Detect which cell encompasses the target text, then output its (x, y) center coordinate. 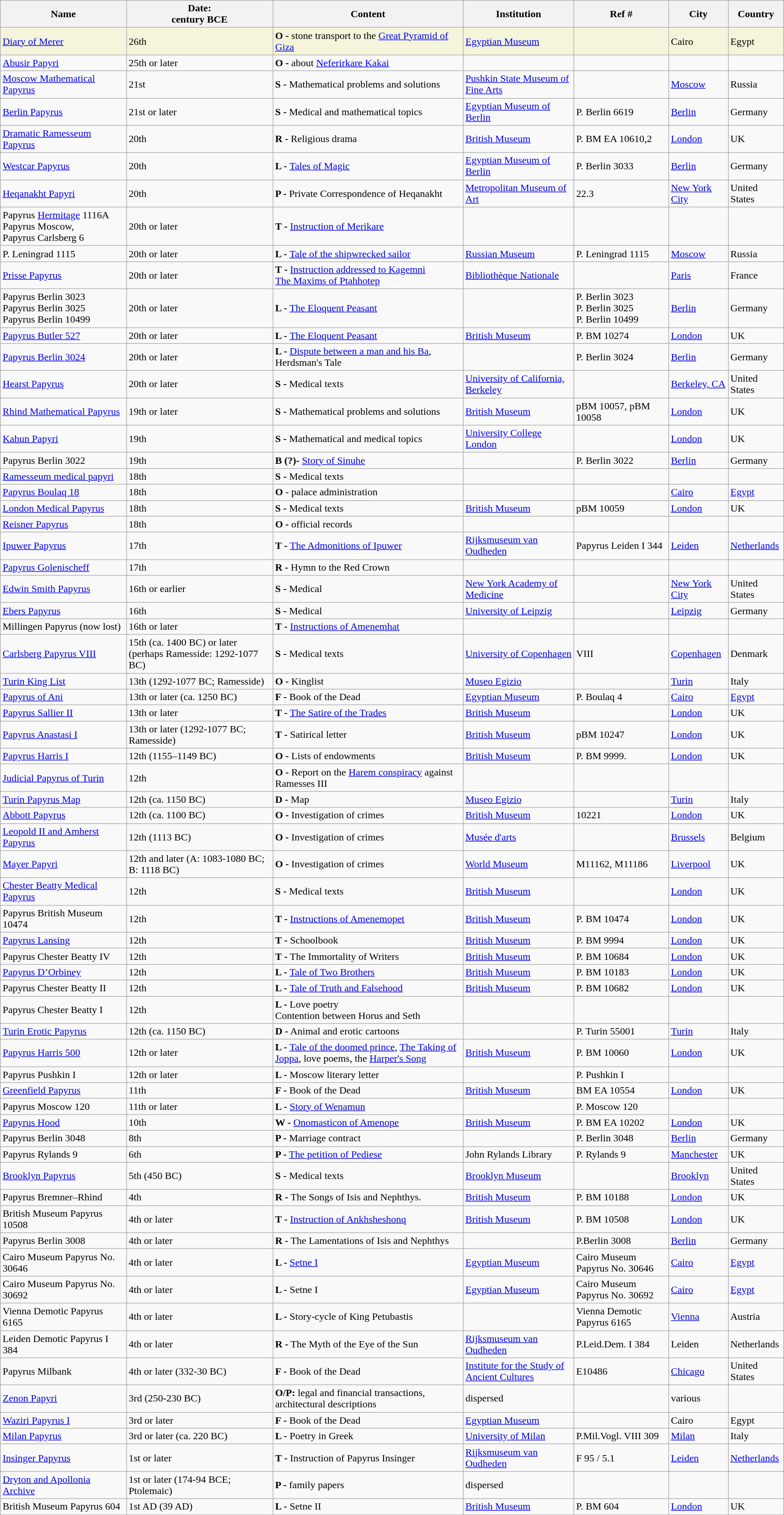
World Museum (518, 864)
O/P: legal and financial transactions, architectural descriptions (368, 1399)
Papyrus Berlin 3048 (64, 1138)
Brooklyn (698, 1176)
P. BM 10274 (621, 336)
P. Berlin 6619 (621, 111)
pBM 10057, pBM 10058 (621, 411)
pBM 10059 (621, 508)
Ipuwer Papyrus (64, 546)
Russian Museum (518, 253)
Papyrus British Museum 10474 (64, 918)
VIII (621, 654)
Papyrus Harris I (64, 756)
P. Pushkin I (621, 1075)
Papyrus Bremner–Rhind (64, 1197)
P. Berlin 3033 (621, 166)
O - palace administration (368, 492)
Carlsberg Papyrus VIII (64, 654)
Papyrus of Ani (64, 697)
T - The Admonitions of Ipuwer (368, 546)
T - Instruction of Papyrus Insinger (368, 1458)
Belgium (756, 837)
D - Animal and erotic cartoons (368, 1032)
Paris (698, 275)
Papyrus Chester Beatty I (64, 1010)
M11162, M11186 (621, 864)
S - Medical and mathematical topics (368, 111)
P. BM 10474 (621, 918)
Turin Erotic Papyrus (64, 1032)
Mayer Papyri (64, 864)
22.3 (621, 194)
University of California, Berkeley (518, 385)
25th or later (200, 63)
12th (1113 BC) (200, 837)
Hearst Papyrus (64, 385)
B (?)- Story of Sinuhe (368, 460)
Moscow Mathematical Papyrus (64, 85)
5th (450 BC) (200, 1176)
L - Tale of Two Brothers (368, 972)
University of Leipzig (518, 610)
D - Map (368, 799)
P. BM 9994 (621, 940)
British Museum Papyrus 10508 (64, 1219)
Leipzig (698, 610)
T - Schoolbook (368, 940)
Papyrus Chester Beatty II (64, 988)
Papyrus Berlin 3023Papyrus Berlin 3025Papyrus Berlin 10499 (64, 308)
P.Leid.Dem. I 384 (621, 1344)
P. BM 10684 (621, 956)
13th or later (ca. 1250 BC) (200, 697)
Country (756, 14)
L - Poetry in Greek (368, 1436)
R - The Myth of the Eye of the Sun (368, 1344)
Diary of Merer (64, 41)
Prisse Papyrus (64, 275)
Brussels (698, 837)
Musée d'arts (518, 837)
R - The Songs of Isis and Nephthys. (368, 1197)
L - Moscow literary letter (368, 1075)
Berlin Papyrus (64, 111)
Ref # (621, 14)
Chicago (698, 1372)
Judicial Papyrus of Turin (64, 778)
Milan (698, 1436)
T - The Immortality of Writers (368, 956)
P. Turin 55001 (621, 1032)
1st AD (39 AD) (200, 1507)
Papyrus Leiden I 344 (621, 546)
T - Instruction addressed to KagemniThe Maxims of Ptahhotep (368, 275)
Content (368, 14)
T - Satirical letter (368, 735)
T - Instruction of Ankhsheshonq (368, 1219)
BM EA 10554 (621, 1091)
Reisner Papyrus (64, 524)
Pushkin State Museum of Fine Arts (518, 85)
O - Report on the Harem conspiracy against Ramesses III (368, 778)
Kahun Papyri (64, 439)
R - Hymn to the Red Crown (368, 567)
4th (200, 1197)
London Medical Papyrus (64, 508)
Papyrus Sallier II (64, 713)
Denmark (756, 654)
12th (ca. 1100 BC) (200, 815)
10221 (621, 815)
Papyrus Chester Beatty IV (64, 956)
P. Boulaq 4 (621, 697)
Liverpool (698, 864)
L - Tale of Truth and Falsehood (368, 988)
T - Instructions of Amenemhat (368, 626)
P - The petition of Pediese (368, 1154)
Institute for the Study of Ancient Cultures (518, 1372)
16th or later (200, 626)
Brooklyn Papyrus (64, 1176)
P. BM EA 10202 (621, 1122)
P - Private Correspondence of Heqanakht (368, 194)
Papyrus Pushkin I (64, 1075)
Abusir Papyri (64, 63)
6th (200, 1154)
Name (64, 14)
Bibliothèque Nationale (518, 275)
21st (200, 85)
various (698, 1399)
R - The Lamentations of Isis and Nephthys (368, 1241)
F 95 / 5.1 (621, 1458)
Papyrus Anastasi I (64, 735)
P. BM 10682 (621, 988)
P.Mil.Vogl. VIII 309 (621, 1436)
8th (200, 1138)
P - Marriage contract (368, 1138)
Insinger Papyrus (64, 1458)
Papyrus Hood (64, 1122)
Chester Beatty Medical Papyrus (64, 892)
21st or later (200, 111)
O - stone transport to the Great Pyramid of Giza (368, 41)
1st or later (200, 1458)
26th (200, 41)
13th or later (1292-1077 BC; Ramesside) (200, 735)
Westcar Papyrus (64, 166)
3rd (250-230 BC) (200, 1399)
16th (200, 610)
Papyrus Butler 527 (64, 336)
Milan Papyrus (64, 1436)
Papyrus Hermitage 1116APapyrus Moscow,Papyrus Carlsberg 6 (64, 226)
13th or later (200, 713)
Ebers Papyrus (64, 610)
L - Dispute between a man and his Ba, Herdsman's Tale (368, 357)
Leiden Demotic Papyrus I 384 (64, 1344)
Papyrus Rylands 9 (64, 1154)
10th (200, 1122)
John Rylands Library (518, 1154)
Papyrus Moscow 120 (64, 1107)
Manchester (698, 1154)
12th (1155–1149 BC) (200, 756)
P - family papers (368, 1485)
P. BM 10183 (621, 972)
Ramesseum medical papyri (64, 476)
Papyrus Berlin 3024 (64, 357)
T - Instruction of Merikare (368, 226)
Papyrus Berlin 3022 (64, 460)
Dryton and Apollonia Archive (64, 1485)
P. BM 10060 (621, 1053)
L - Tales of Magic (368, 166)
O - official records (368, 524)
University of Milan (518, 1436)
Dramatic Ramesseum Papyrus (64, 139)
pBM 10247 (621, 735)
Papyrus Berlin 3008 (64, 1241)
W - Onomasticon of Amenope (368, 1122)
4th or later (332-30 BC) (200, 1372)
P. BM 604 (621, 1507)
Brooklyn Museum (518, 1176)
L - Story of Wenamun (368, 1107)
Millingen Papyrus (now lost) (64, 626)
R - Religious drama (368, 139)
L - Love poetryContention between Horus and Seth (368, 1010)
Greenfield Papyrus (64, 1091)
S - Mathematical and medical topics (368, 439)
12th and later (A: 1083-1080 BC; B: 1118 BC) (200, 864)
Abbott Papyrus (64, 815)
P. Berlin 3024 (621, 357)
T - Instructions of Amenemopet (368, 918)
Papyrus Golenischeff (64, 567)
L - Tale of the shipwrecked sailor (368, 253)
Waziri Papyrus I (64, 1420)
Institution (518, 14)
Turin Papyrus Map (64, 799)
City (698, 14)
Date:century BCE (200, 14)
Metropolitan Museum of Art (518, 194)
P. Berlin 3022 (621, 460)
P. BM 10188 (621, 1197)
University of Copenhagen (518, 654)
19th or later (200, 411)
Zenon Papyri (64, 1399)
P. Berlin 3023P. Berlin 3025P. Berlin 10499 (621, 308)
11th or later (200, 1107)
P. BM EA 10610,2 (621, 139)
1st or later (174-94 BCE; Ptolemaic) (200, 1485)
11th (200, 1091)
Vienna (698, 1316)
Papyrus Milbank (64, 1372)
Berkeley, CA (698, 385)
L - Story-cycle of King Petubastis (368, 1316)
16th or earlier (200, 589)
P. Moscow 120 (621, 1107)
T - The Satire of the Trades (368, 713)
P. BM 9999. (621, 756)
Rhind Mathematical Papyrus (64, 411)
Papyrus D’Orbiney (64, 972)
Leopold II and Amherst Papyrus (64, 837)
Turin King List (64, 681)
13th (1292-1077 BC; Ramesside) (200, 681)
3rd or later (200, 1420)
P. Rylands 9 (621, 1154)
O - Lists of endowments (368, 756)
Austria (756, 1316)
L - Setne II (368, 1507)
British Museum Papyrus 604 (64, 1507)
Papyrus Harris 500 (64, 1053)
3rd or later (ca. 220 BC) (200, 1436)
Edwin Smith Papyrus (64, 589)
15th (ca. 1400 BC) or later (perhaps Ramesside: 1292-1077 BC) (200, 654)
France (756, 275)
O - Kinglist (368, 681)
Papyrus Boulaq 18 (64, 492)
Copenhagen (698, 654)
Papyrus Lansing (64, 940)
L - Tale of the doomed prince, The Taking of Joppa, love poems, the Harper's Song (368, 1053)
University College London (518, 439)
P. Berlin 3048 (621, 1138)
O - about Neferirkare Kakai (368, 63)
P. BM 10508 (621, 1219)
Heqanakht Papyri (64, 194)
E10486 (621, 1372)
New York Academy of Medicine (518, 589)
P.Berlin 3008 (621, 1241)
